From the cell containing the given text, extract its center point as [x, y] coordinate. 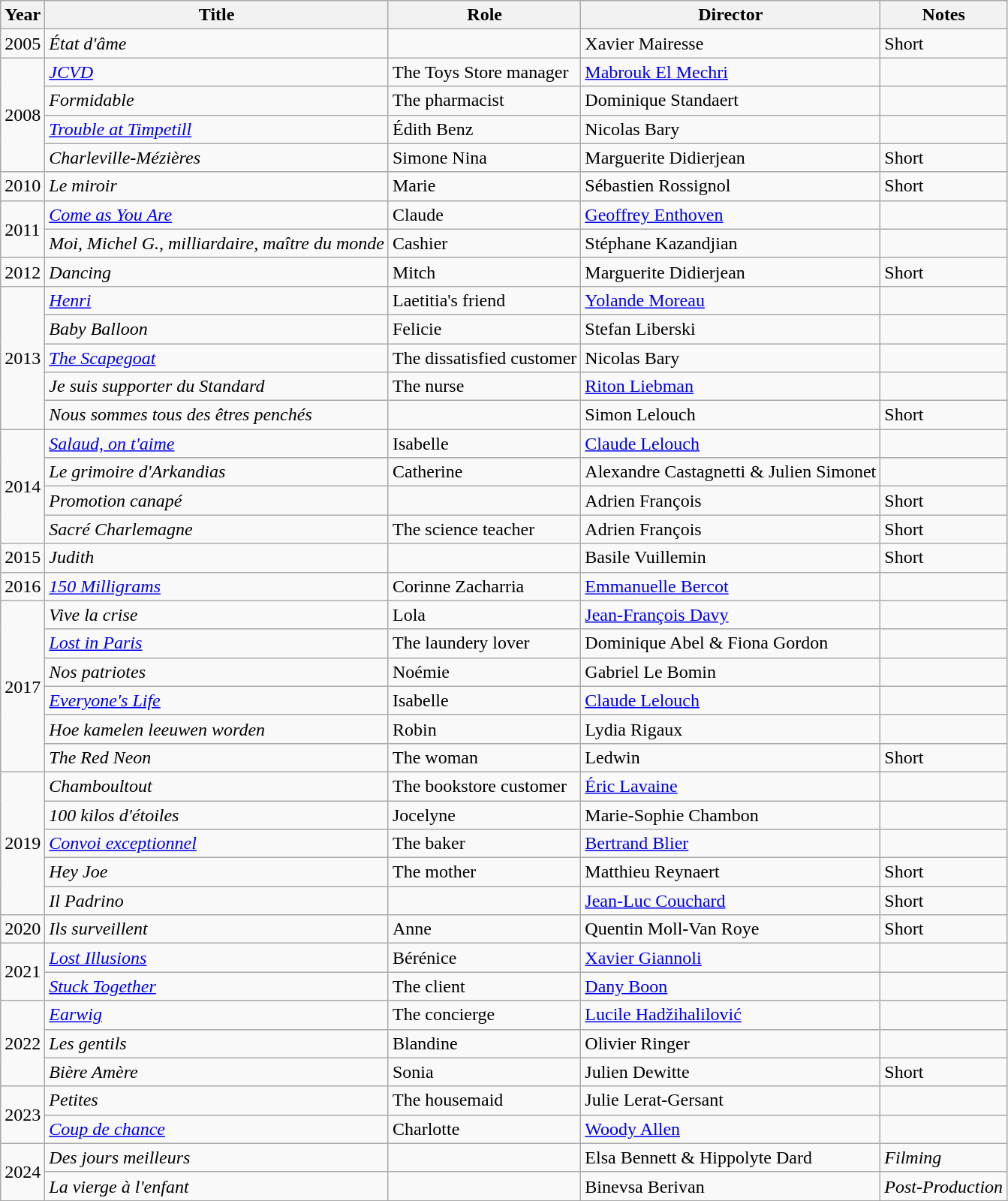
2020 [23, 929]
Promotion canapé [217, 501]
Petites [217, 1100]
Riton Liebman [731, 387]
Claude [484, 215]
La vierge à l'enfant [217, 1186]
2008 [23, 115]
Yolande Moreau [731, 300]
Sébastien Rossignol [731, 186]
Woody Allen [731, 1129]
The housemaid [484, 1100]
Nos patriotes [217, 672]
The Toys Store manager [484, 72]
Lydia Rigaux [731, 729]
The dissatisfied customer [484, 358]
Role [484, 15]
The mother [484, 872]
Le grimoire d'Arkandias [217, 472]
Bérénice [484, 958]
2023 [23, 1115]
Judith [217, 558]
Basile Vuillemin [731, 558]
2021 [23, 972]
Édith Benz [484, 129]
150 Milligrams [217, 586]
Dominique Abel & Fiona Gordon [731, 643]
The science teacher [484, 529]
Elsa Bennett & Hippolyte Dard [731, 1157]
Filming [944, 1157]
Blandine [484, 1043]
Charlotte [484, 1129]
The pharmacist [484, 101]
Everyone's Life [217, 700]
Gabriel Le Bomin [731, 672]
Salaud, on t'aime [217, 444]
Matthieu Reynaert [731, 872]
2019 [23, 843]
Director [731, 15]
2013 [23, 357]
Lost in Paris [217, 643]
Robin [484, 729]
Hey Joe [217, 872]
Nous sommes tous des êtres penchés [217, 415]
Lucile Hadžihalilović [731, 1015]
Charleville-Mézières [217, 158]
The woman [484, 757]
Xavier Mairesse [731, 44]
2012 [23, 272]
2010 [23, 186]
Come as You Are [217, 215]
Year [23, 15]
Binevsa Berivan [731, 1186]
Stéphane Kazandjian [731, 243]
Ledwin [731, 757]
Title [217, 15]
Laetitia's friend [484, 300]
Moi, Michel G., milliardaire, maître du monde [217, 243]
Jean-Luc Couchard [731, 901]
2011 [23, 229]
Je suis supporter du Standard [217, 387]
Post-Production [944, 1186]
Stefan Liberski [731, 329]
Baby Balloon [217, 329]
Olivier Ringer [731, 1043]
The laundery lover [484, 643]
Dominique Standaert [731, 101]
Sacré Charlemagne [217, 529]
The nurse [484, 387]
Xavier Giannoli [731, 958]
Corinne Zacharria [484, 586]
Simone Nina [484, 158]
Geoffrey Enthoven [731, 215]
Chamboultout [217, 786]
2005 [23, 44]
Julien Dewitte [731, 1072]
The baker [484, 844]
Il Padrino [217, 901]
Hoe kamelen leeuwen worden [217, 729]
Bière Amère [217, 1072]
Anne [484, 929]
Jocelyne [484, 814]
Notes [944, 15]
The concierge [484, 1015]
Catherine [484, 472]
Mabrouk El Mechri [731, 72]
Lost Illusions [217, 958]
Henri [217, 300]
2016 [23, 586]
Quentin Moll-Van Roye [731, 929]
The Red Neon [217, 757]
Lola [484, 615]
Des jours meilleurs [217, 1157]
Emmanuelle Bercot [731, 586]
Marie [484, 186]
Felicie [484, 329]
Marie-Sophie Chambon [731, 814]
Ils surveillent [217, 929]
Alexandre Castagnetti & Julien Simonet [731, 472]
JCVD [217, 72]
Le miroir [217, 186]
Les gentils [217, 1043]
The client [484, 986]
Bertrand Blier [731, 844]
100 kilos d'étoiles [217, 814]
2017 [23, 686]
Julie Lerat-Gersant [731, 1100]
Mitch [484, 272]
The Scapegoat [217, 358]
Coup de chance [217, 1129]
Vive la crise [217, 615]
2024 [23, 1172]
Trouble at Timpetill [217, 129]
Convoi exceptionnel [217, 844]
Dany Boon [731, 986]
Dancing [217, 272]
2015 [23, 558]
The bookstore customer [484, 786]
2022 [23, 1043]
Stuck Together [217, 986]
Noémie [484, 672]
État d'âme [217, 44]
Simon Lelouch [731, 415]
Sonia [484, 1072]
Cashier [484, 243]
Jean-François Davy [731, 615]
Éric Lavaine [731, 786]
Earwig [217, 1015]
Formidable [217, 101]
2014 [23, 486]
